Extract the (X, Y) coordinate from the center of the cell holding the provided text.  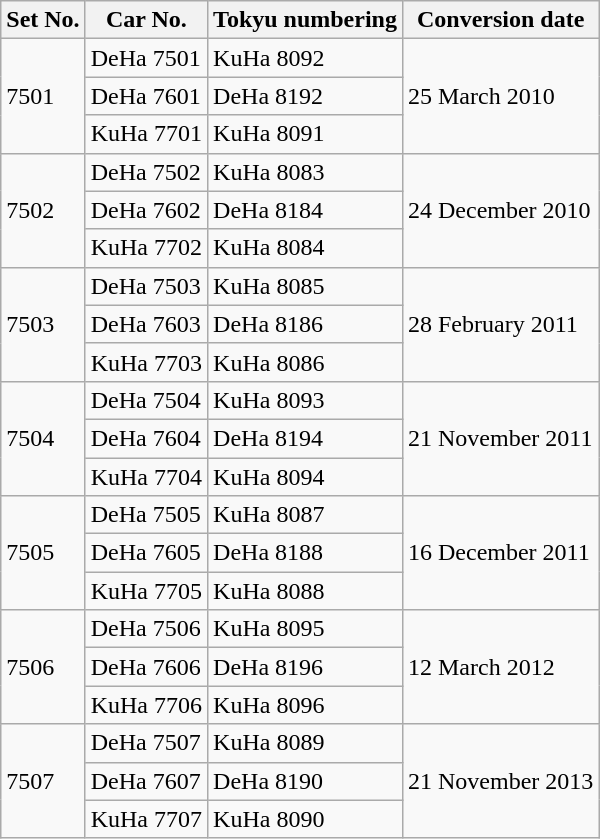
DeHa 8196 (306, 667)
KuHa 7704 (146, 477)
DeHa 7504 (146, 400)
KuHa 7701 (146, 134)
KuHa 8093 (306, 400)
Set No. (43, 20)
DeHa 7503 (146, 286)
KuHa 8084 (306, 248)
DeHa 8192 (306, 96)
KuHa 8085 (306, 286)
KuHa 7702 (146, 248)
KuHa 8083 (306, 172)
DeHa 7601 (146, 96)
24 December 2010 (500, 210)
7504 (43, 438)
16 December 2011 (500, 553)
KuHa 8091 (306, 134)
KuHa 8086 (306, 362)
Car No. (146, 20)
DeHa 7604 (146, 438)
7503 (43, 324)
KuHa 7706 (146, 705)
KuHa 7703 (146, 362)
DeHa 7502 (146, 172)
KuHa 8088 (306, 591)
KuHa 8090 (306, 819)
KuHa 8096 (306, 705)
DeHa 8188 (306, 553)
KuHa 8095 (306, 629)
7506 (43, 667)
DeHa 7605 (146, 553)
DeHa 7501 (146, 58)
7507 (43, 781)
DeHa 7506 (146, 629)
12 March 2012 (500, 667)
DeHa 8190 (306, 781)
28 February 2011 (500, 324)
KuHa 7707 (146, 819)
KuHa 7705 (146, 591)
DeHa 7602 (146, 210)
DeHa 7603 (146, 324)
Conversion date (500, 20)
7502 (43, 210)
DeHa 8194 (306, 438)
DeHa 7606 (146, 667)
21 November 2013 (500, 781)
KuHa 8089 (306, 743)
DeHa 8186 (306, 324)
KuHa 8094 (306, 477)
DeHa 7607 (146, 781)
7505 (43, 553)
DeHa 7507 (146, 743)
KuHa 8092 (306, 58)
DeHa 7505 (146, 515)
7501 (43, 96)
Tokyu numbering (306, 20)
25 March 2010 (500, 96)
21 November 2011 (500, 438)
DeHa 8184 (306, 210)
KuHa 8087 (306, 515)
